Search for the cell housing the specified text and yield its (x, y) center coordinate. 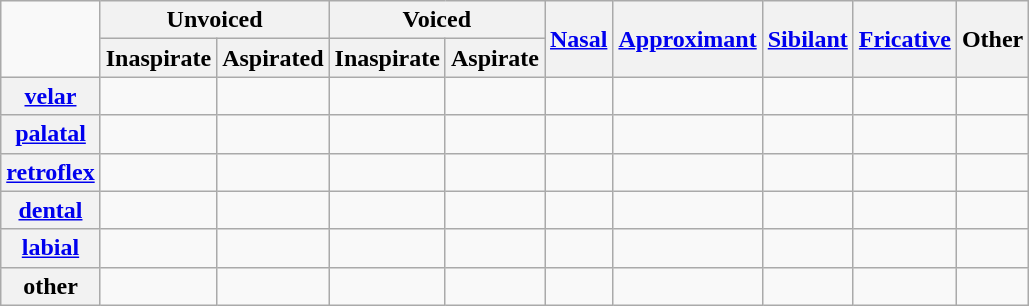
Nasal (578, 39)
dental (50, 210)
Approximant (688, 39)
velar (50, 96)
Other (992, 39)
other (50, 286)
labial (50, 248)
Sibilant (808, 39)
Aspirate (494, 58)
retroflex (50, 172)
Unvoiced (214, 20)
palatal (50, 134)
Fricative (904, 39)
Voiced (436, 20)
Aspirated (273, 58)
